Capture the cell that displays the provided text and extract its [X, Y] central coordinate. 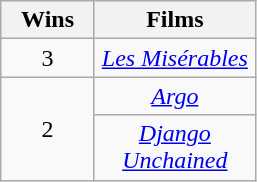
3 [48, 58]
Django Unchained [174, 148]
Films [174, 20]
2 [48, 128]
Argo [174, 96]
Les Misérables [174, 58]
Wins [48, 20]
